For the text-containing cell, return its midpoint in (X, Y) coordinate format. 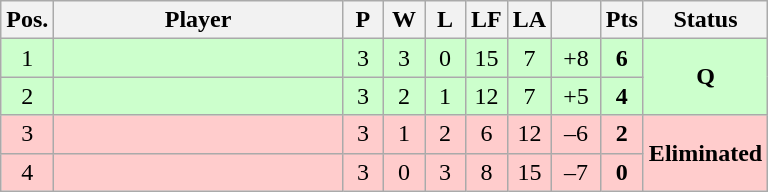
Status (705, 20)
W (404, 20)
Eliminated (705, 153)
–6 (576, 134)
LF (487, 20)
P (362, 20)
+8 (576, 58)
LA (529, 20)
Pts (622, 20)
8 (487, 172)
+5 (576, 96)
Player (198, 20)
L (444, 20)
Q (705, 77)
–7 (576, 172)
Pos. (28, 20)
